Determine the (x, y) coordinate at the center of the cell enclosing the given text.  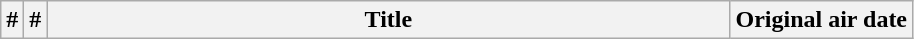
Original air date (822, 20)
Title (388, 20)
